From the cell containing the given text, extract its center point as (x, y) coordinate. 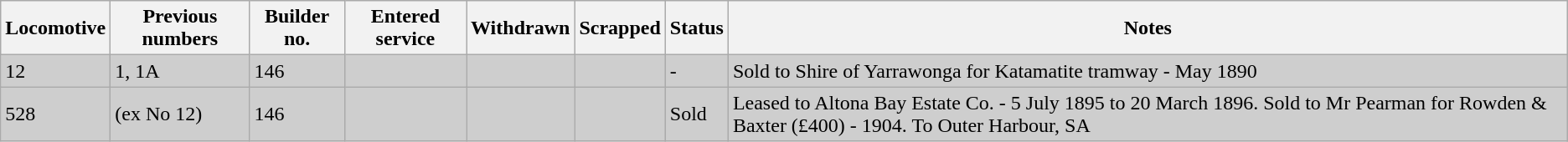
Sold to Shire of Yarrawonga for Katamatite tramway - May 1890 (1148, 71)
528 (55, 114)
Notes (1148, 28)
Scrapped (620, 28)
Status (697, 28)
- (697, 71)
(ex No 12) (180, 114)
Locomotive (55, 28)
1, 1A (180, 71)
Builder no. (297, 28)
Previous numbers (180, 28)
Leased to Altona Bay Estate Co. - 5 July 1895 to 20 March 1896. Sold to Mr Pearman for Rowden & Baxter (£400) - 1904. To Outer Harbour, SA (1148, 114)
Withdrawn (521, 28)
Entered service (405, 28)
Sold (697, 114)
12 (55, 71)
